Search for the cell housing the specified text and yield its (X, Y) center coordinate. 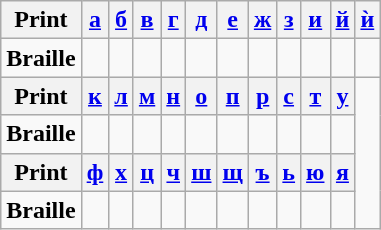
ъ (262, 172)
т (316, 96)
л (122, 96)
м (146, 96)
ц (146, 172)
д (202, 20)
ж (262, 20)
р (262, 96)
й (342, 20)
с (289, 96)
п (232, 96)
н (174, 96)
ѝ (368, 20)
щ (232, 172)
и (316, 20)
в (146, 20)
а (95, 20)
х (122, 172)
е (232, 20)
ь (289, 172)
ч (174, 172)
б (122, 20)
к (95, 96)
ф (95, 172)
у (342, 96)
ю (316, 172)
з (289, 20)
г (174, 20)
я (342, 172)
о (202, 96)
ш (202, 172)
